Extract the [X, Y] coordinate from the center of the cell holding the provided text.  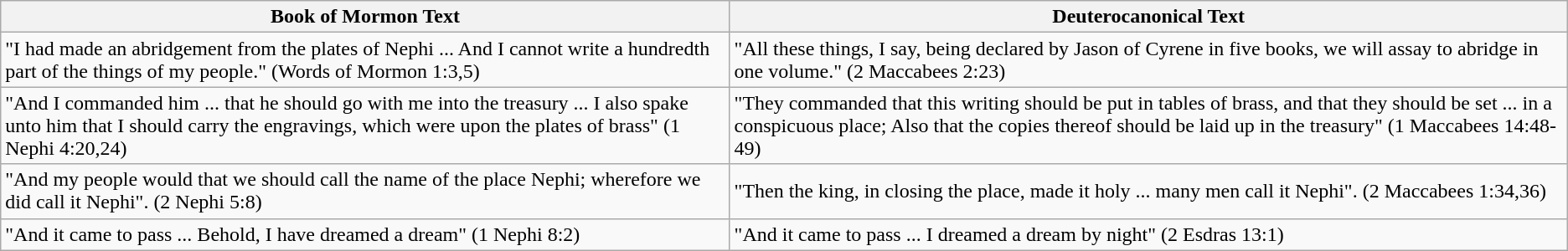
"I had made an abridgement from the plates of Nephi ... And I cannot write a hundredth part of the things of my people." (Words of Mormon 1:3,5) [365, 60]
Book of Mormon Text [365, 17]
Deuterocanonical Text [1148, 17]
"And it came to pass ... I dreamed a dream by night" (2 Esdras 13:1) [1148, 234]
"And my people would that we should call the name of the place Nephi; wherefore we did call it Nephi". (2 Nephi 5:8) [365, 191]
"All these things, I say, being declared by Jason of Cyrene in five books, we will assay to abridge in one volume." (2 Maccabees 2:23) [1148, 60]
"And it came to pass ... Behold, I have dreamed a dream" (1 Nephi 8:2) [365, 234]
"Then the king, in closing the place, made it holy ... many men call it Nephi". (2 Maccabees 1:34,36) [1148, 191]
